Determine the (X, Y) coordinate at the center of the cell enclosing the given text.  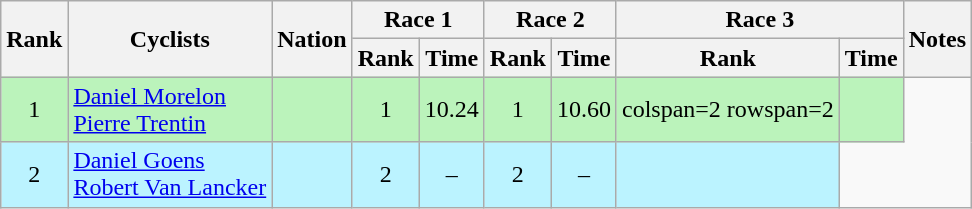
Daniel MorelonPierre Trentin (170, 110)
10.60 (584, 110)
10.24 (452, 110)
colspan=2 rowspan=2 (728, 110)
Race 3 (760, 20)
Cyclists (170, 39)
Race 1 (418, 20)
Daniel GoensRobert Van Lancker (170, 174)
Notes (937, 39)
Nation (312, 39)
Race 2 (550, 20)
